Identify which cell holds the provided text, then report its (x, y) central coordinate. 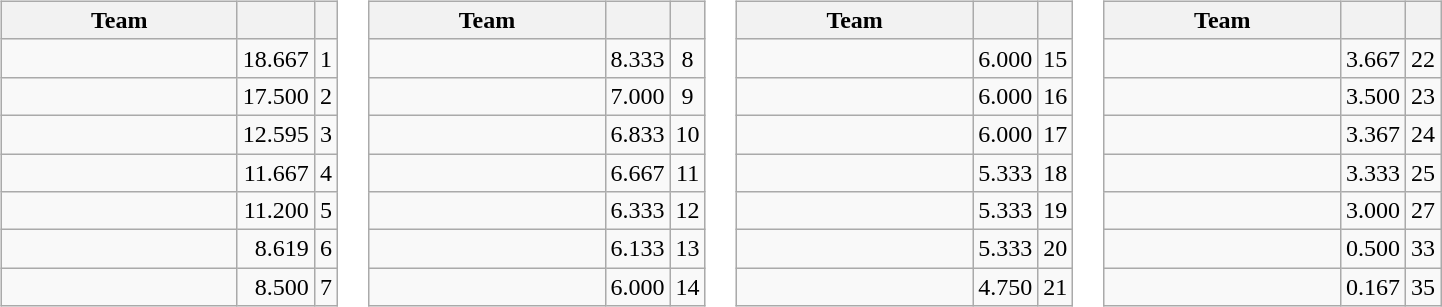
11 (688, 173)
21 (1056, 287)
7.000 (638, 96)
6.133 (638, 249)
20 (1056, 249)
3.000 (1372, 211)
17 (1056, 134)
12 (688, 211)
33 (1422, 249)
27 (1422, 211)
6.667 (638, 173)
8.619 (276, 249)
2 (326, 96)
18.667 (276, 58)
9 (688, 96)
4.750 (1006, 287)
3 (326, 134)
0.167 (1372, 287)
35 (1422, 287)
8 (688, 58)
1 (326, 58)
22 (1422, 58)
17.500 (276, 96)
24 (1422, 134)
3.333 (1372, 173)
14 (688, 287)
3.667 (1372, 58)
23 (1422, 96)
11.200 (276, 211)
4 (326, 173)
8.500 (276, 287)
15 (1056, 58)
25 (1422, 173)
19 (1056, 211)
7 (326, 287)
3.500 (1372, 96)
6 (326, 249)
12.595 (276, 134)
16 (1056, 96)
18 (1056, 173)
0.500 (1372, 249)
11.667 (276, 173)
13 (688, 249)
6.833 (638, 134)
3.367 (1372, 134)
10 (688, 134)
6.333 (638, 211)
8.333 (638, 58)
5 (326, 211)
